Locate the cell with the specified text and output its [X, Y] center coordinate. 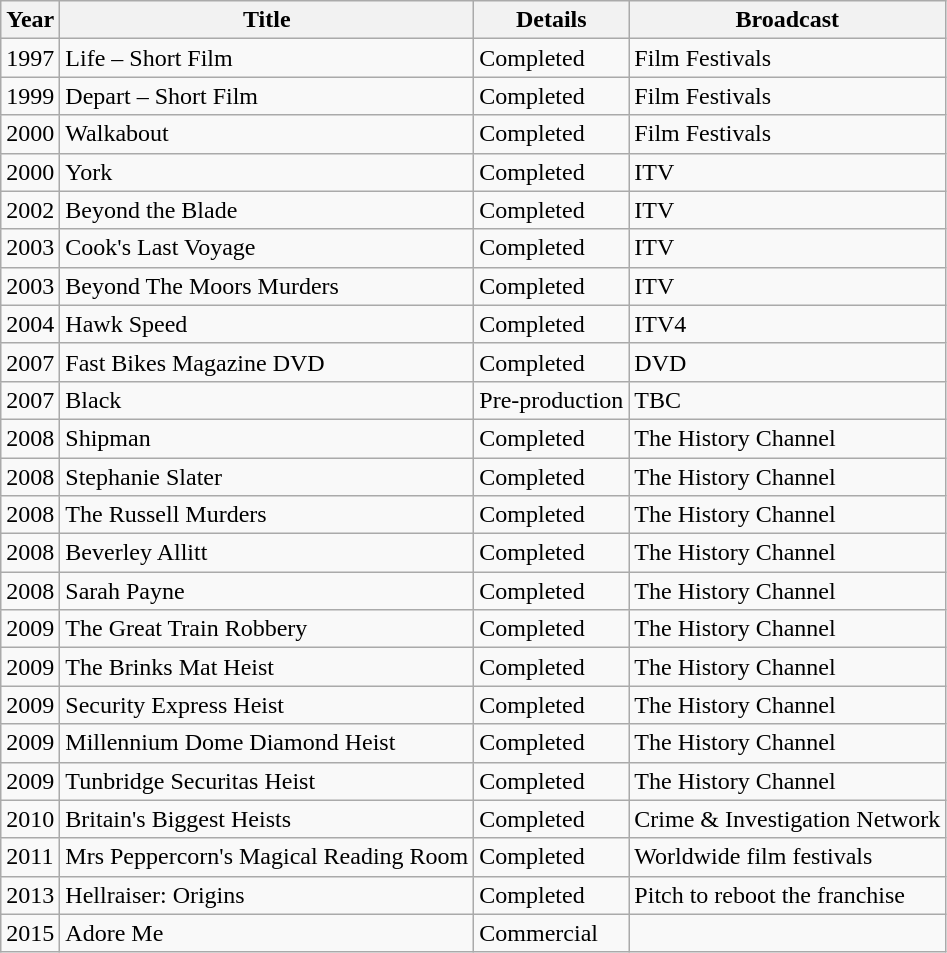
Commercial [552, 933]
Beverley Allitt [267, 553]
Shipman [267, 438]
1999 [30, 96]
Pre-production [552, 400]
Britain's Biggest Heists [267, 819]
2004 [30, 324]
York [267, 172]
Year [30, 20]
Black [267, 400]
Stephanie Slater [267, 477]
Hawk Speed [267, 324]
Depart – Short Film [267, 96]
Crime & Investigation Network [788, 819]
Pitch to reboot the franchise [788, 895]
DVD [788, 362]
Fast Bikes Magazine DVD [267, 362]
1997 [30, 58]
The Brinks Mat Heist [267, 667]
Mrs Peppercorn's Magical Reading Room [267, 857]
Title [267, 20]
2013 [30, 895]
2015 [30, 933]
Broadcast [788, 20]
Millennium Dome Diamond Heist [267, 743]
Tunbridge Securitas Heist [267, 781]
The Great Train Robbery [267, 629]
Worldwide film festivals [788, 857]
2002 [30, 210]
Beyond the Blade [267, 210]
Sarah Payne [267, 591]
The Russell Murders [267, 515]
Details [552, 20]
TBC [788, 400]
2011 [30, 857]
ITV4 [788, 324]
Walkabout [267, 134]
2010 [30, 819]
Life – Short Film [267, 58]
Security Express Heist [267, 705]
Hellraiser: Origins [267, 895]
Cook's Last Voyage [267, 248]
Adore Me [267, 933]
Beyond The Moors Murders [267, 286]
